Extract the [X, Y] coordinate from the center of the cell holding the provided text.  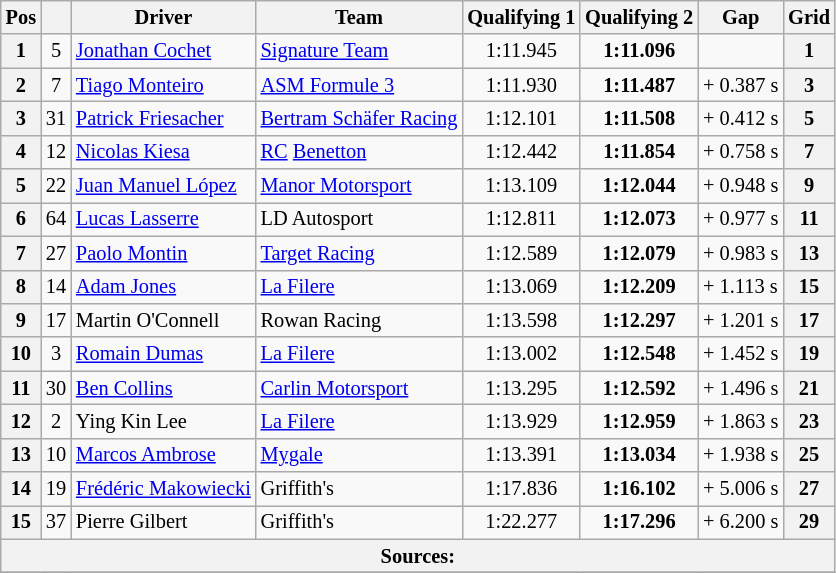
30 [56, 388]
+ 6.200 s [740, 522]
1:13.391 [521, 455]
21 [809, 388]
1:11.487 [639, 85]
1:13.002 [521, 354]
+ 0.758 s [740, 152]
+ 1.863 s [740, 421]
Rowan Racing [360, 320]
+ 0.948 s [740, 186]
1:13.069 [521, 287]
1:12.811 [521, 219]
4 [21, 152]
ASM Formule 3 [360, 85]
1:12.548 [639, 354]
Target Racing [360, 253]
23 [809, 421]
1:13.929 [521, 421]
Qualifying 1 [521, 17]
Driver [164, 17]
Signature Team [360, 51]
1:12.044 [639, 186]
+ 5.006 s [740, 489]
Patrick Friesacher [164, 118]
1:17.296 [639, 522]
64 [56, 219]
+ 0.983 s [740, 253]
31 [56, 118]
1:17.836 [521, 489]
22 [56, 186]
+ 1.938 s [740, 455]
1:12.442 [521, 152]
RC Benetton [360, 152]
1:12.209 [639, 287]
1:11.930 [521, 85]
1:12.592 [639, 388]
1:11.945 [521, 51]
Frédéric Makowiecki [164, 489]
Tiago Monteiro [164, 85]
Marcos Ambrose [164, 455]
1:13.598 [521, 320]
+ 0.412 s [740, 118]
37 [56, 522]
Sources: [418, 556]
+ 1.452 s [740, 354]
Lucas Lasserre [164, 219]
Grid [809, 17]
+ 0.387 s [740, 85]
Carlin Motorsport [360, 388]
1:12.959 [639, 421]
1:11.854 [639, 152]
+ 1.496 s [740, 388]
Romain Dumas [164, 354]
Qualifying 2 [639, 17]
25 [809, 455]
1:22.277 [521, 522]
1:12.073 [639, 219]
1:16.102 [639, 489]
1:13.034 [639, 455]
Martin O'Connell [164, 320]
Pos [21, 17]
Nicolas Kiesa [164, 152]
1:11.096 [639, 51]
8 [21, 287]
LD Autosport [360, 219]
Bertram Schäfer Racing [360, 118]
1:12.297 [639, 320]
1:12.101 [521, 118]
1:12.589 [521, 253]
Mygale [360, 455]
Team [360, 17]
Jonathan Cochet [164, 51]
Paolo Montin [164, 253]
+ 0.977 s [740, 219]
+ 1.113 s [740, 287]
+ 1.201 s [740, 320]
Adam Jones [164, 287]
1:11.508 [639, 118]
1:13.295 [521, 388]
29 [809, 522]
1:12.079 [639, 253]
Gap [740, 17]
1:13.109 [521, 186]
Manor Motorsport [360, 186]
Pierre Gilbert [164, 522]
6 [21, 219]
Ying Kin Lee [164, 421]
Ben Collins [164, 388]
Juan Manuel López [164, 186]
